Extract the (X, Y) coordinate from the center of the cell holding the provided text.  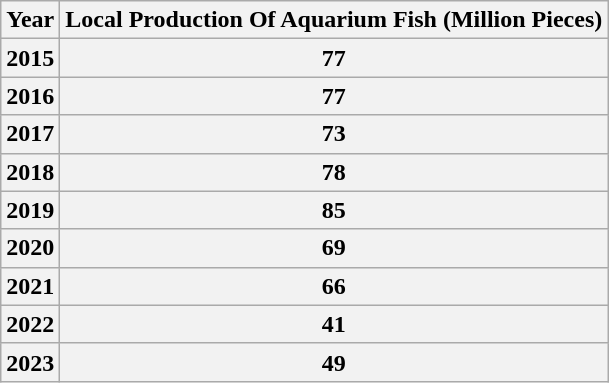
69 (334, 248)
78 (334, 172)
2015 (30, 58)
2018 (30, 172)
73 (334, 134)
41 (334, 324)
2021 (30, 286)
2019 (30, 210)
2017 (30, 134)
49 (334, 362)
2022 (30, 324)
2023 (30, 362)
Local Production Of Aquarium Fish (Million Pieces) (334, 20)
66 (334, 286)
Year (30, 20)
2020 (30, 248)
2016 (30, 96)
85 (334, 210)
